Pinpoint the cell where the given text exists, returning its (x, y) midpoint coordinate. 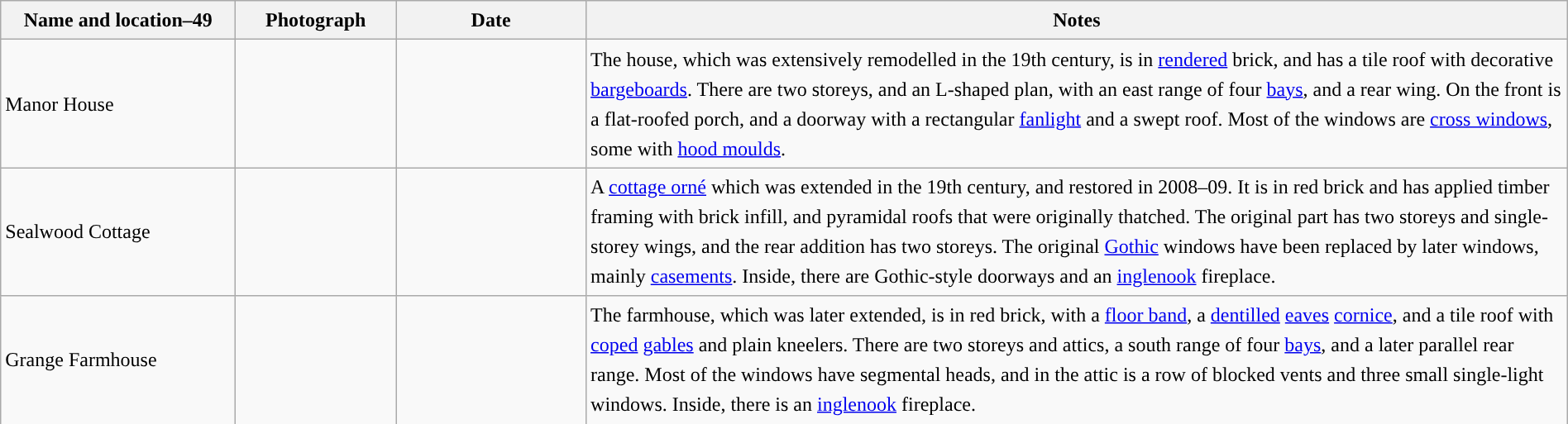
Manor House (118, 104)
Name and location–49 (118, 20)
Date (491, 20)
Notes (1077, 20)
Sealwood Cottage (118, 231)
Grange Farmhouse (118, 360)
Photograph (316, 20)
